From the cell containing the given text, extract its center point as (x, y) coordinate. 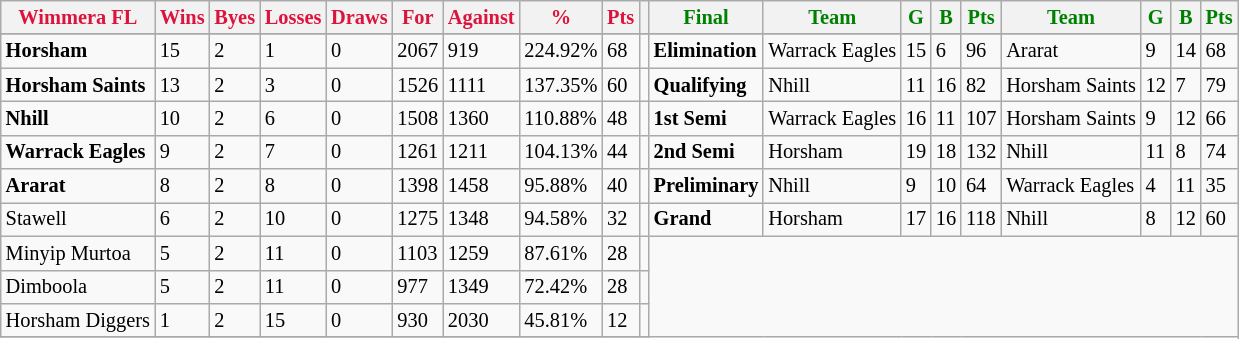
1349 (482, 287)
Wimmera FL (78, 17)
930 (418, 320)
For (418, 17)
% (560, 17)
Dimboola (78, 287)
132 (981, 152)
4 (1156, 186)
919 (482, 51)
Wins (182, 17)
2030 (482, 320)
96 (981, 51)
Against (482, 17)
35 (1220, 186)
1st Semi (706, 118)
79 (1220, 85)
977 (418, 287)
74 (1220, 152)
1211 (482, 152)
32 (620, 219)
94.58% (560, 219)
1360 (482, 118)
104.13% (560, 152)
17 (916, 219)
107 (981, 118)
14 (1186, 51)
13 (182, 85)
18 (946, 152)
66 (1220, 118)
Final (706, 17)
2067 (418, 51)
45.81% (560, 320)
1348 (482, 219)
82 (981, 85)
Stawell (78, 219)
110.88% (560, 118)
1508 (418, 118)
1103 (418, 253)
224.92% (560, 51)
Draws (359, 17)
Grand (706, 219)
1261 (418, 152)
Elimination (706, 51)
64 (981, 186)
1259 (482, 253)
1111 (482, 85)
1275 (418, 219)
Horsham Diggers (78, 320)
Minyip Murtoa (78, 253)
2nd Semi (706, 152)
Losses (293, 17)
44 (620, 152)
137.35% (560, 85)
48 (620, 118)
3 (293, 85)
95.88% (560, 186)
Byes (234, 17)
72.42% (560, 287)
118 (981, 219)
40 (620, 186)
19 (916, 152)
87.61% (560, 253)
1458 (482, 186)
Preliminary (706, 186)
1398 (418, 186)
Qualifying (706, 85)
1526 (418, 85)
